Search for the cell housing the specified text and yield its [x, y] center coordinate. 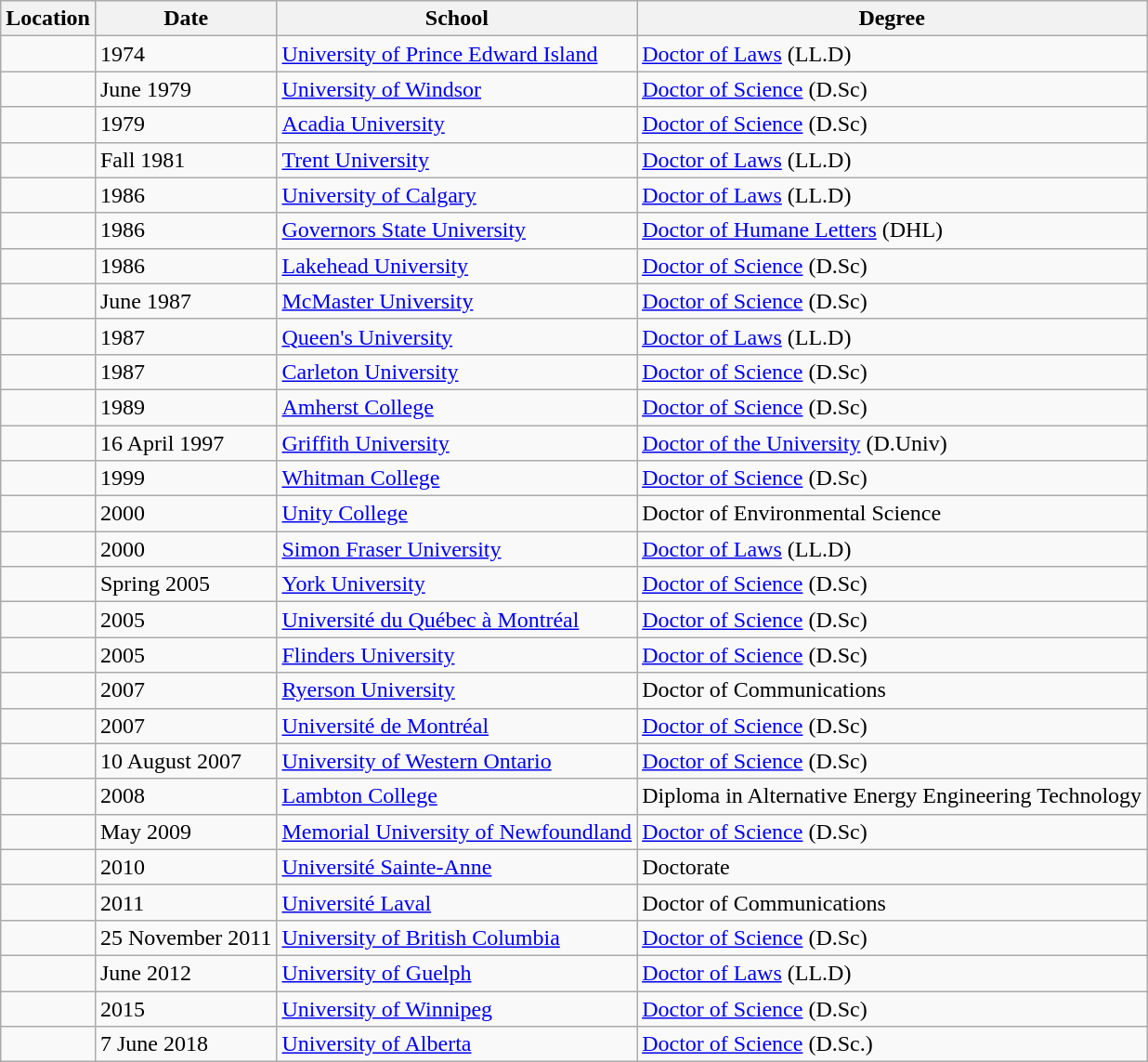
16 April 1997 [186, 443]
Diploma in Alternative Energy Engineering Technology [892, 796]
University of Western Ontario [457, 761]
Unity College [457, 514]
Simon Fraser University [457, 549]
10 August 2007 [186, 761]
Carleton University [457, 372]
University of British Columbia [457, 937]
Trent University [457, 160]
Lakehead University [457, 266]
Doctor of Humane Letters (DHL) [892, 230]
2011 [186, 902]
Doctor of Environmental Science [892, 514]
Queen's University [457, 336]
7 June 2018 [186, 1044]
Degree [892, 19]
Université Laval [457, 902]
Memorial University of Newfoundland [457, 832]
June 1987 [186, 301]
Lambton College [457, 796]
Governors State University [457, 230]
June 2012 [186, 973]
Fall 1981 [186, 160]
University of Guelph [457, 973]
2008 [186, 796]
Université de Montréal [457, 726]
2015 [186, 1008]
2010 [186, 867]
May 2009 [186, 832]
Location [48, 19]
Amherst College [457, 407]
Date [186, 19]
Griffith University [457, 443]
Université Sainte-Anne [457, 867]
School [457, 19]
Doctor of Science (D.Sc.) [892, 1044]
University of Alberta [457, 1044]
Doctorate [892, 867]
1989 [186, 407]
Université du Québec à Montréal [457, 620]
25 November 2011 [186, 937]
1979 [186, 125]
University of Prince Edward Island [457, 54]
1974 [186, 54]
Spring 2005 [186, 584]
June 1979 [186, 89]
University of Calgary [457, 195]
Whitman College [457, 479]
Flinders University [457, 655]
Ryerson University [457, 690]
1999 [186, 479]
University of Winnipeg [457, 1008]
Acadia University [457, 125]
York University [457, 584]
McMaster University [457, 301]
Doctor of the University (D.Univ) [892, 443]
University of Windsor [457, 89]
